Identify which cell holds the provided text, then report its (x, y) central coordinate. 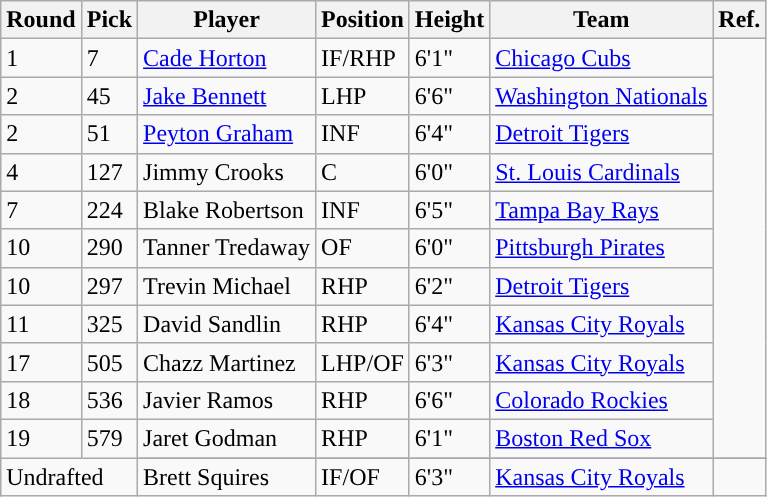
Trevin Michael (227, 286)
C (363, 172)
Jaret Godman (227, 438)
Javier Ramos (227, 400)
11 (41, 324)
Peyton Graham (227, 134)
Player (227, 20)
Position (363, 20)
17 (41, 362)
Height (449, 20)
Pittsburgh Pirates (602, 248)
Blake Robertson (227, 210)
Chazz Martinez (227, 362)
Team (602, 20)
297 (109, 286)
224 (109, 210)
OF (363, 248)
6'5" (449, 210)
505 (109, 362)
Jake Bennett (227, 96)
Pick (109, 20)
St. Louis Cardinals (602, 172)
6'2" (449, 286)
Boston Red Sox (602, 438)
Round (41, 20)
Brett Squires (227, 477)
19 (41, 438)
325 (109, 324)
290 (109, 248)
Chicago Cubs (602, 58)
Tampa Bay Rays (602, 210)
Ref. (740, 20)
127 (109, 172)
4 (41, 172)
1 (41, 58)
51 (109, 134)
Undrafted (70, 477)
Jimmy Crooks (227, 172)
Washington Nationals (602, 96)
Colorado Rockies (602, 400)
Cade Horton (227, 58)
18 (41, 400)
LHP/OF (363, 362)
Tanner Tredaway (227, 248)
LHP (363, 96)
David Sandlin (227, 324)
IF/OF (363, 477)
IF/RHP (363, 58)
579 (109, 438)
45 (109, 96)
536 (109, 400)
